Provide the (X, Y) coordinate of the cell's center where the given text is located.  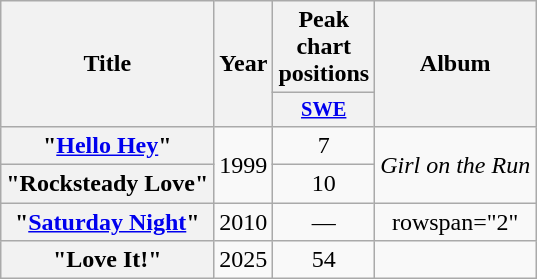
10 (324, 184)
"Rocksteady Love" (108, 184)
Title (108, 64)
1999 (244, 164)
Year (244, 64)
2025 (244, 260)
Peak chart positions (324, 47)
54 (324, 260)
Girl on the Run (456, 164)
2010 (244, 222)
"Saturday Night" (108, 222)
"Love It!" (108, 260)
SWE (324, 110)
— (324, 222)
Album (456, 64)
7 (324, 145)
"Hello Hey" (108, 145)
rowspan="2" (456, 222)
